Return (x, y) of the center of cell containing provided text 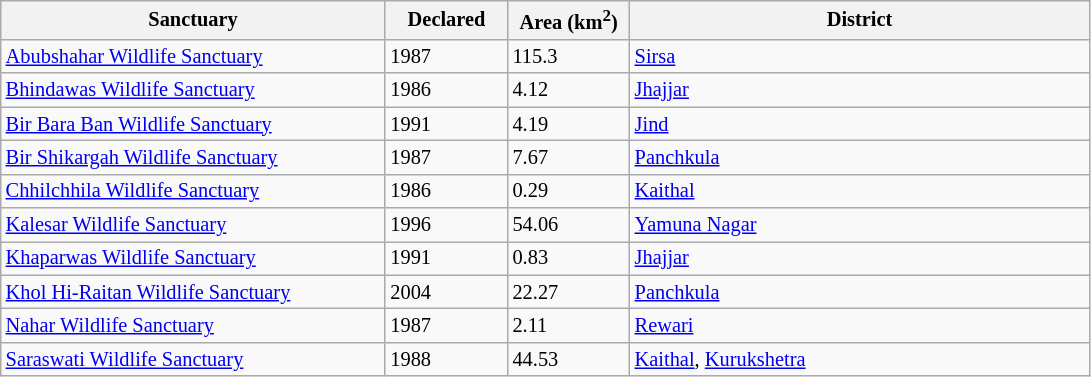
Bir Bara Ban Wildlife Sanctuary (194, 124)
22.27 (569, 292)
Sirsa (860, 56)
District (860, 20)
Abubshahar Wildlife Sanctuary (194, 56)
1988 (446, 359)
2004 (446, 292)
2.11 (569, 326)
Saraswati Wildlife Sanctuary (194, 359)
Bir Shikargah Wildlife Sanctuary (194, 157)
Kaithal, Kurukshetra (860, 359)
Bhindawas Wildlife Sanctuary (194, 90)
Khaparwas Wildlife Sanctuary (194, 258)
115.3 (569, 56)
Khol Hi-Raitan Wildlife Sanctuary (194, 292)
1996 (446, 225)
Nahar Wildlife Sanctuary (194, 326)
44.53 (569, 359)
54.06 (569, 225)
Sanctuary (194, 20)
Declared (446, 20)
Kaithal (860, 191)
0.29 (569, 191)
4.19 (569, 124)
Rewari (860, 326)
4.12 (569, 90)
0.83 (569, 258)
Jind (860, 124)
7.67 (569, 157)
Kalesar Wildlife Sanctuary (194, 225)
Yamuna Nagar (860, 225)
Chhilchhila Wildlife Sanctuary (194, 191)
Area (km2) (569, 20)
